Locate the cell with the specified text and output its (X, Y) center coordinate. 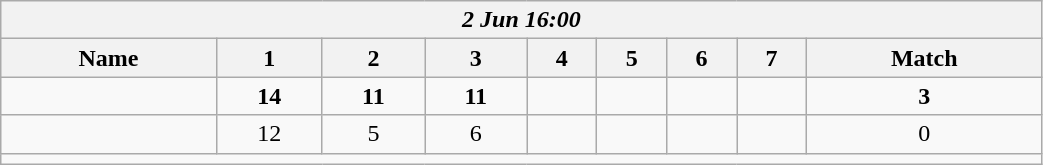
2 (373, 58)
12 (269, 134)
1 (269, 58)
Match (924, 58)
4 (562, 58)
7 (772, 58)
0 (924, 134)
14 (269, 96)
Name (108, 58)
2 Jun 16:00 (522, 20)
